Pinpoint the cell where the given text exists, returning its [X, Y] midpoint coordinate. 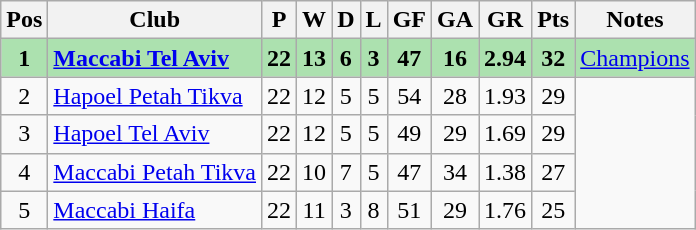
2.94 [506, 58]
4 [24, 172]
P [280, 20]
Maccabi Tel Aviv [155, 58]
GR [506, 20]
34 [456, 172]
49 [409, 134]
7 [346, 172]
1.38 [506, 172]
32 [554, 58]
W [314, 20]
Club [155, 20]
11 [314, 210]
Pos [24, 20]
28 [456, 96]
Champions [635, 58]
Hapoel Tel Aviv [155, 134]
27 [554, 172]
1 [24, 58]
1.76 [506, 210]
10 [314, 172]
Pts [554, 20]
GF [409, 20]
25 [554, 210]
16 [456, 58]
6 [346, 58]
13 [314, 58]
GA [456, 20]
D [346, 20]
1.69 [506, 134]
2 [24, 96]
Maccabi Petah Tikva [155, 172]
51 [409, 210]
Hapoel Petah Tikva [155, 96]
54 [409, 96]
1.93 [506, 96]
Maccabi Haifa [155, 210]
8 [374, 210]
Notes [635, 20]
L [374, 20]
